Identify which cell holds the provided text, then report its (x, y) central coordinate. 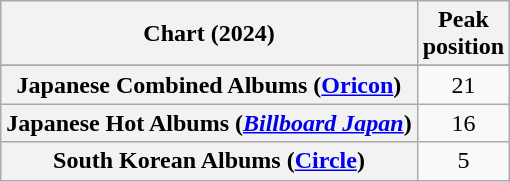
5 (463, 161)
21 (463, 85)
South Korean Albums (Circle) (209, 161)
Japanese Hot Albums (Billboard Japan) (209, 123)
16 (463, 123)
Chart (2024) (209, 34)
Japanese Combined Albums (Oricon) (209, 85)
Peakposition (463, 34)
